Capture the cell that displays the provided text and extract its [X, Y] central coordinate. 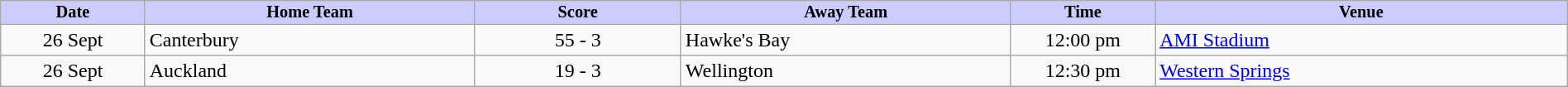
19 - 3 [577, 71]
Western Springs [1361, 71]
Home Team [309, 12]
12:00 pm [1083, 40]
AMI Stadium [1361, 40]
Wellington [845, 71]
Hawke's Bay [845, 40]
Time [1083, 12]
Date [73, 12]
Canterbury [309, 40]
12:30 pm [1083, 71]
Score [577, 12]
Auckland [309, 71]
55 - 3 [577, 40]
Away Team [845, 12]
Venue [1361, 12]
